Detect which cell encompasses the target text, then output its [X, Y] center coordinate. 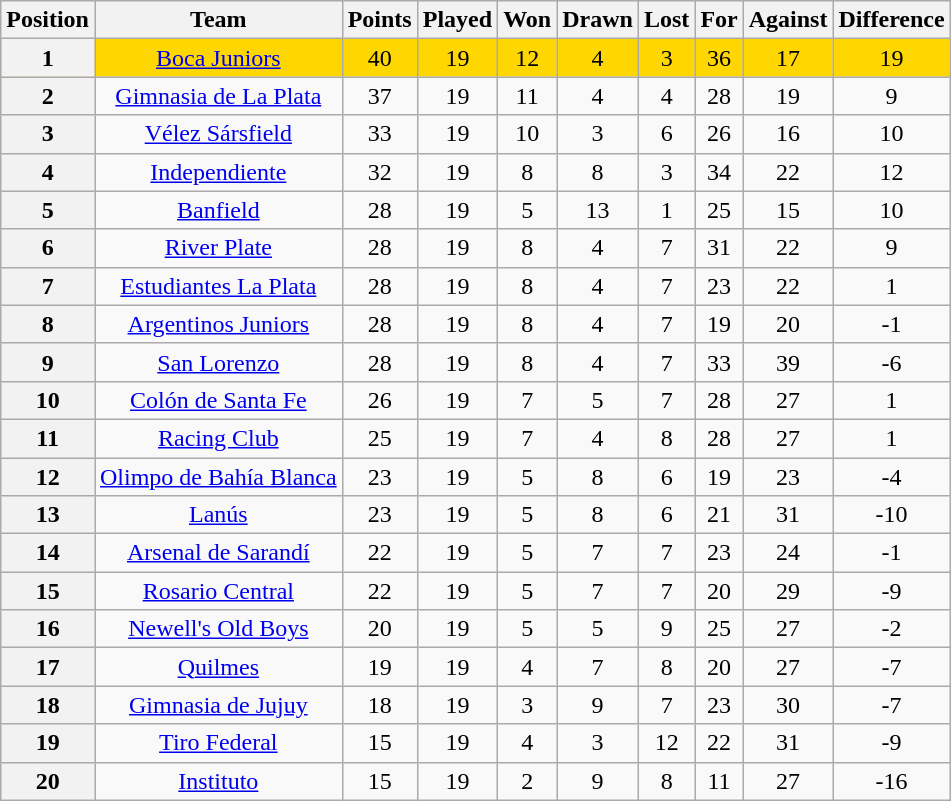
Colón de Santa Fe [218, 400]
Team [218, 20]
Vélez Sársfield [218, 134]
-4 [892, 477]
36 [719, 58]
For [719, 20]
San Lorenzo [218, 362]
34 [719, 172]
Lanús [218, 515]
30 [788, 705]
39 [788, 362]
Points [380, 20]
-6 [892, 362]
-10 [892, 515]
Drawn [598, 20]
Instituto [218, 781]
Rosario Central [218, 591]
Racing Club [218, 438]
Newell's Old Boys [218, 629]
14 [48, 553]
Banfield [218, 210]
Against [788, 20]
Difference [892, 20]
Position [48, 20]
Boca Juniors [218, 58]
Played [457, 20]
21 [719, 515]
Gimnasia de Jujuy [218, 705]
Lost [666, 20]
40 [380, 58]
-16 [892, 781]
Quilmes [218, 667]
Arsenal de Sarandí [218, 553]
Won [528, 20]
River Plate [218, 248]
29 [788, 591]
Olimpo de Bahía Blanca [218, 477]
Tiro Federal [218, 743]
32 [380, 172]
Argentinos Juniors [218, 324]
Gimnasia de La Plata [218, 96]
-2 [892, 629]
24 [788, 553]
Estudiantes La Plata [218, 286]
Independiente [218, 172]
37 [380, 96]
